For the text-containing cell, return its midpoint in (x, y) coordinate format. 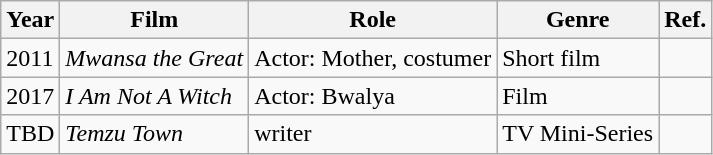
Genre (578, 20)
Actor: Bwalya (373, 96)
Year (30, 20)
Temzu Town (154, 134)
writer (373, 134)
Short film (578, 58)
Role (373, 20)
Mwansa the Great (154, 58)
TBD (30, 134)
2011 (30, 58)
Ref. (686, 20)
Actor: Mother, costumer (373, 58)
2017 (30, 96)
I Am Not A Witch (154, 96)
TV Mini-Series (578, 134)
